Identify which cell holds the provided text, then report its (X, Y) central coordinate. 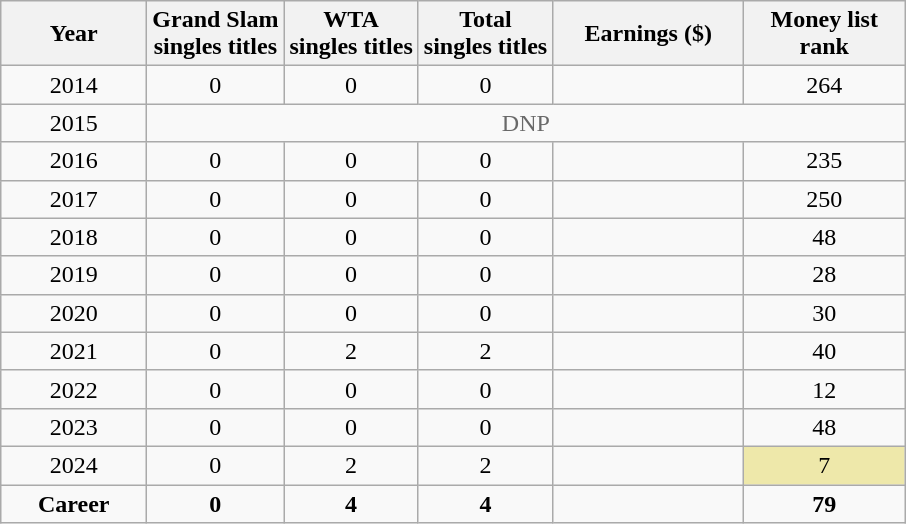
Grand Slamsingles titles (216, 34)
Totalsingles titles (485, 34)
7 (824, 465)
2017 (74, 199)
79 (824, 503)
Money list rank (824, 34)
30 (824, 313)
250 (824, 199)
Year (74, 34)
Career (74, 503)
235 (824, 161)
2014 (74, 85)
12 (824, 389)
2020 (74, 313)
2015 (74, 123)
2016 (74, 161)
28 (824, 275)
2022 (74, 389)
40 (824, 351)
DNP (526, 123)
2019 (74, 275)
2023 (74, 427)
WTA singles titles (351, 34)
2024 (74, 465)
264 (824, 85)
Earnings ($) (648, 34)
2021 (74, 351)
2018 (74, 237)
